Detect which cell encompasses the target text, then output its (X, Y) center coordinate. 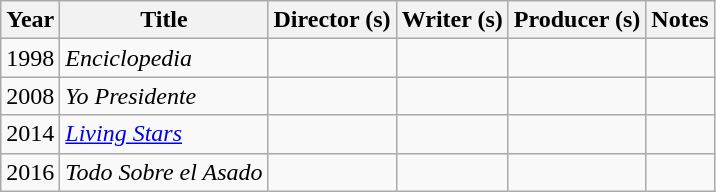
Director (s) (332, 20)
Notes (680, 20)
1998 (30, 58)
Year (30, 20)
Writer (s) (452, 20)
Living Stars (164, 134)
Producer (s) (576, 20)
Todo Sobre el Asado (164, 172)
2008 (30, 96)
Title (164, 20)
2014 (30, 134)
Enciclopedia (164, 58)
2016 (30, 172)
Yo Presidente (164, 96)
